Pinpoint the cell where the given text exists, returning its (x, y) midpoint coordinate. 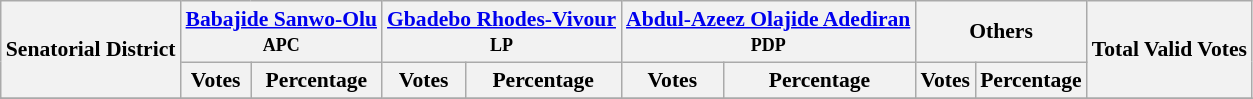
Senatorial District (91, 50)
Others (1000, 32)
Abdul-Azeez Olajide AdediranPDP (768, 32)
Babajide Sanwo-OluAPC (282, 32)
Gbadebo Rhodes-VivourLP (502, 32)
Total Valid Votes (1170, 50)
